Pinpoint the cell where the given text exists, returning its (x, y) midpoint coordinate. 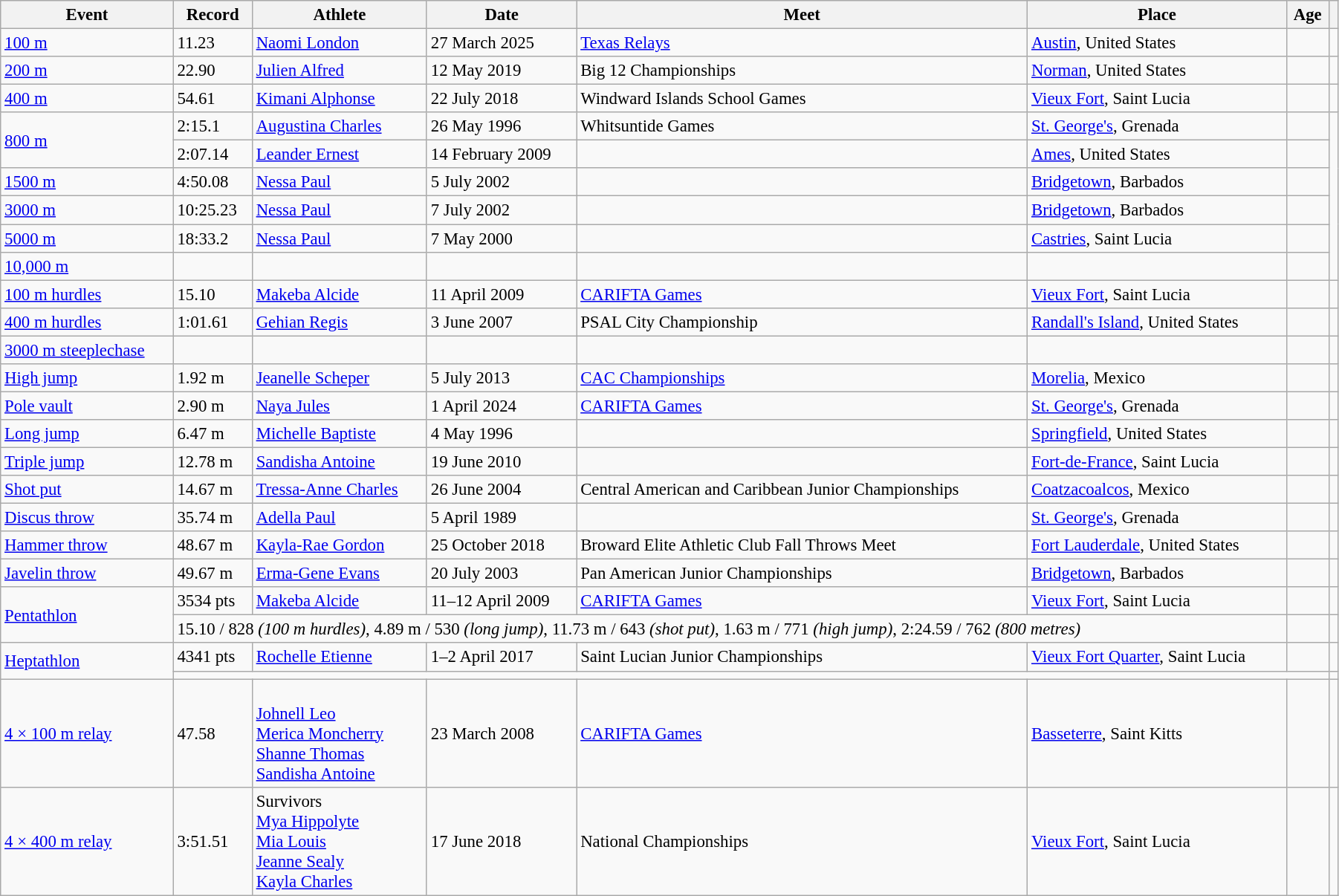
47.58 (213, 733)
Central American and Caribbean Junior Championships (803, 490)
2:07.14 (213, 155)
Gehian Regis (339, 322)
Castries, Saint Lucia (1158, 238)
Adella Paul (339, 518)
11–12 April 2009 (501, 601)
Kimani Alphonse (339, 99)
Big 12 Championships (803, 71)
Meet (803, 15)
2.90 m (213, 406)
Javelin throw (87, 574)
26 June 2004 (501, 490)
Pole vault (87, 406)
Jeanelle Scheper (339, 378)
Leander Ernest (339, 155)
Ames, United States (1158, 155)
4 May 1996 (501, 434)
3000 m steeplechase (87, 350)
Julien Alfred (339, 71)
Place (1158, 15)
Broward Elite Athletic Club Fall Throws Meet (803, 545)
12 May 2019 (501, 71)
Triple jump (87, 461)
18:33.2 (213, 238)
2:15.1 (213, 126)
Pentathlon (87, 615)
Windward Islands School Games (803, 99)
1.92 m (213, 378)
10:25.23 (213, 210)
High jump (87, 378)
Sandisha Antoine (339, 461)
14 February 2009 (501, 155)
Austin, United States (1158, 43)
SurvivorsMya HippolyteMia LouisJeanne SealyKayla Charles (339, 841)
7 July 2002 (501, 210)
Record (213, 15)
Randall's Island, United States (1158, 322)
5 July 2013 (501, 378)
26 May 1996 (501, 126)
3 June 2007 (501, 322)
12.78 m (213, 461)
Kayla-Rae Gordon (339, 545)
Saint Lucian Junior Championships (803, 658)
Naya Jules (339, 406)
Date (501, 15)
Basseterre, Saint Kitts (1158, 733)
Whitsuntide Games (803, 126)
11 April 2009 (501, 294)
100 m (87, 43)
Pan American Junior Championships (803, 574)
4:50.08 (213, 182)
Athlete (339, 15)
10,000 m (87, 266)
Johnell LeoMerica MoncherryShanne ThomasSandisha Antoine (339, 733)
Morelia, Mexico (1158, 378)
5 April 1989 (501, 518)
Vieux Fort Quarter, Saint Lucia (1158, 658)
27 March 2025 (501, 43)
5000 m (87, 238)
Event (87, 15)
1:01.61 (213, 322)
4 × 100 m relay (87, 733)
49.67 m (213, 574)
15.10 / 828 (100 m hurdles), 4.89 m / 530 (long jump), 11.73 m / 643 (shot put), 1.63 m / 771 (high jump), 2:24.59 / 762 (800 metres) (730, 629)
22 July 2018 (501, 99)
1 April 2024 (501, 406)
Erma-Gene Evans (339, 574)
200 m (87, 71)
6.47 m (213, 434)
35.74 m (213, 518)
3534 pts (213, 601)
Tressa-Anne Charles (339, 490)
100 m hurdles (87, 294)
15.10 (213, 294)
11.23 (213, 43)
1500 m (87, 182)
Augustina Charles (339, 126)
Fort-de-France, Saint Lucia (1158, 461)
48.67 m (213, 545)
20 July 2003 (501, 574)
54.61 (213, 99)
Age (1308, 15)
1–2 April 2017 (501, 658)
7 May 2000 (501, 238)
PSAL City Championship (803, 322)
17 June 2018 (501, 841)
25 October 2018 (501, 545)
5 July 2002 (501, 182)
Michelle Baptiste (339, 434)
3000 m (87, 210)
14.67 m (213, 490)
Naomi London (339, 43)
800 m (87, 140)
Norman, United States (1158, 71)
400 m (87, 99)
400 m hurdles (87, 322)
Shot put (87, 490)
Fort Lauderdale, United States (1158, 545)
Coatzacoalcos, Mexico (1158, 490)
Texas Relays (803, 43)
22.90 (213, 71)
Rochelle Etienne (339, 658)
4341 pts (213, 658)
23 March 2008 (501, 733)
CAC Championships (803, 378)
19 June 2010 (501, 461)
3:51.51 (213, 841)
Hammer throw (87, 545)
Long jump (87, 434)
Heptathlon (87, 661)
Springfield, United States (1158, 434)
Discus throw (87, 518)
National Championships (803, 841)
4 × 400 m relay (87, 841)
